Locate the cell with the specified text and output its (X, Y) center coordinate. 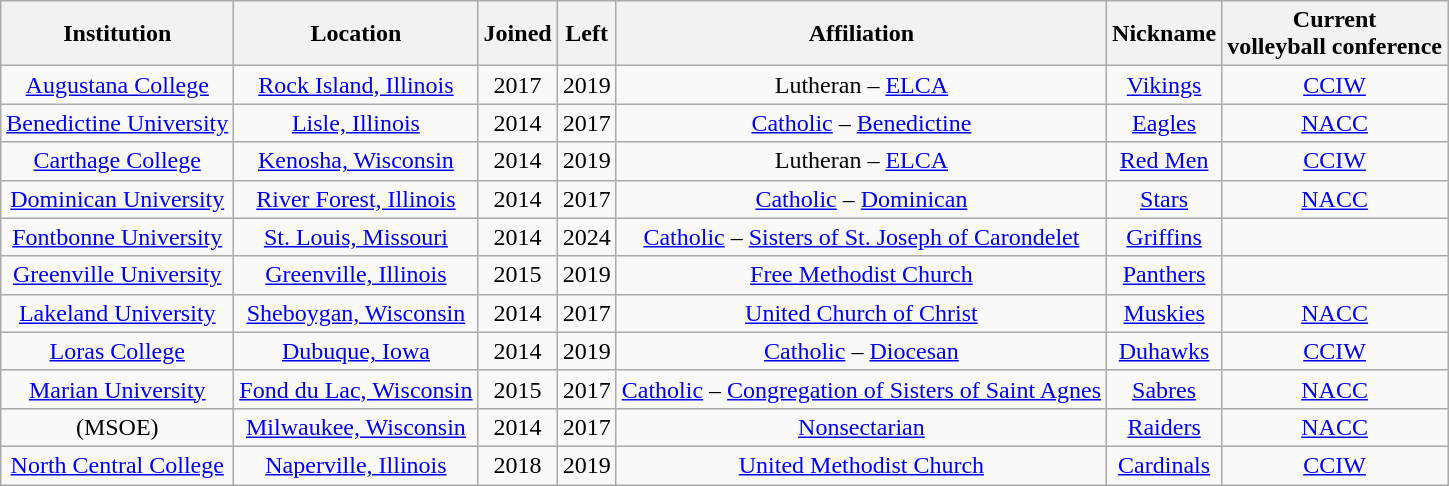
Fond du Lac, Wisconsin (356, 389)
2024 (586, 237)
Left (586, 34)
Benedictine University (118, 123)
2018 (518, 465)
United Methodist Church (861, 465)
Catholic – Dominican (861, 199)
(MSOE) (118, 427)
Nonsectarian (861, 427)
Dominican University (118, 199)
Fontbonne University (118, 237)
Greenville, Illinois (356, 275)
Rock Island, Illinois (356, 85)
Nickname (1164, 34)
Naperville, Illinois (356, 465)
Greenville University (118, 275)
North Central College (118, 465)
Duhawks (1164, 351)
Lakeland University (118, 313)
Catholic – Benedictine (861, 123)
Currentvolleyball conference (1335, 34)
Sheboygan, Wisconsin (356, 313)
Dubuque, Iowa (356, 351)
Cardinals (1164, 465)
Joined (518, 34)
Free Methodist Church (861, 275)
St. Louis, Missouri (356, 237)
Eagles (1164, 123)
Catholic – Diocesan (861, 351)
Catholic – Sisters of St. Joseph of Carondelet (861, 237)
Milwaukee, Wisconsin (356, 427)
Affiliation (861, 34)
Loras College (118, 351)
Marian University (118, 389)
Carthage College (118, 161)
Panthers (1164, 275)
Location (356, 34)
Lisle, Illinois (356, 123)
Red Men (1164, 161)
United Church of Christ (861, 313)
Raiders (1164, 427)
Griffins (1164, 237)
Muskies (1164, 313)
Sabres (1164, 389)
River Forest, Illinois (356, 199)
Catholic – Congregation of Sisters of Saint Agnes (861, 389)
Augustana College (118, 85)
Kenosha, Wisconsin (356, 161)
Institution (118, 34)
Vikings (1164, 85)
Stars (1164, 199)
